Identify which cell holds the provided text, then report its (X, Y) central coordinate. 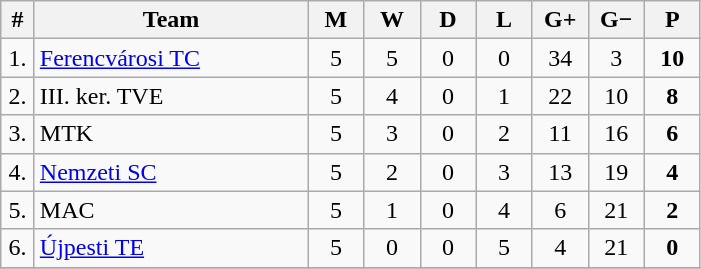
16 (616, 134)
6. (18, 248)
11 (560, 134)
Ferencvárosi TC (171, 58)
Újpesti TE (171, 248)
13 (560, 172)
M (336, 20)
P (672, 20)
# (18, 20)
3. (18, 134)
MTK (171, 134)
D (448, 20)
34 (560, 58)
1. (18, 58)
8 (672, 96)
G+ (560, 20)
MAC (171, 210)
G− (616, 20)
2. (18, 96)
5. (18, 210)
L (504, 20)
Team (171, 20)
4. (18, 172)
22 (560, 96)
W (392, 20)
Nemzeti SC (171, 172)
III. ker. TVE (171, 96)
19 (616, 172)
